Output the (X, Y) coordinate of the center of the cell containing the given text.  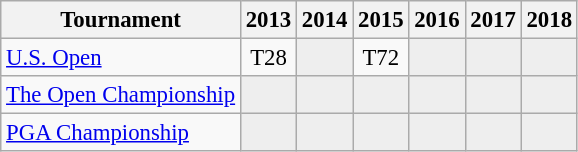
2014 (325, 20)
2017 (493, 20)
2015 (381, 20)
PGA Championship (121, 133)
U.S. Open (121, 58)
2018 (549, 20)
2013 (268, 20)
T72 (381, 58)
The Open Championship (121, 95)
T28 (268, 58)
2016 (437, 20)
Tournament (121, 20)
